Extract the [X, Y] coordinate from the center of the cell holding the provided text.  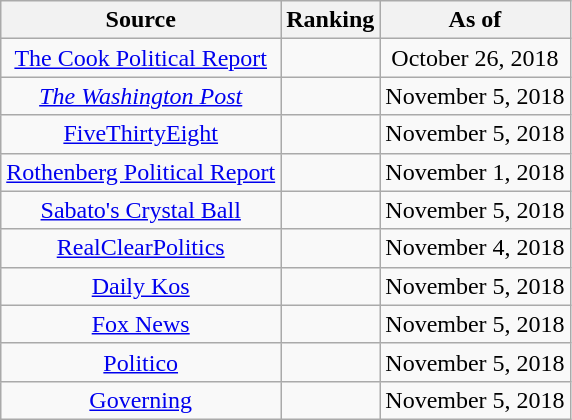
The Washington Post [141, 96]
FiveThirtyEight [141, 134]
Daily Kos [141, 286]
October 26, 2018 [475, 58]
Sabato's Crystal Ball [141, 210]
As of [475, 20]
November 4, 2018 [475, 248]
Source [141, 20]
Ranking [330, 20]
Governing [141, 400]
Rothenberg Political Report [141, 172]
November 1, 2018 [475, 172]
RealClearPolitics [141, 248]
Fox News [141, 324]
The Cook Political Report [141, 58]
Politico [141, 362]
